Return the [X, Y] coordinate for the center point of the cell that contains the specified text.  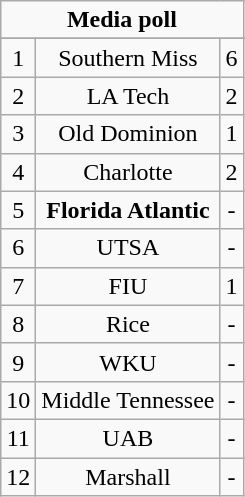
12 [18, 477]
LA Tech [128, 96]
UTSA [128, 248]
9 [18, 362]
7 [18, 286]
Media poll [122, 20]
Florida Atlantic [128, 210]
Southern Miss [128, 58]
Marshall [128, 477]
Charlotte [128, 172]
Old Dominion [128, 134]
Rice [128, 324]
5 [18, 210]
8 [18, 324]
WKU [128, 362]
Middle Tennessee [128, 400]
3 [18, 134]
10 [18, 400]
11 [18, 438]
FIU [128, 286]
4 [18, 172]
UAB [128, 438]
